For the text-containing cell, return its midpoint in (X, Y) coordinate format. 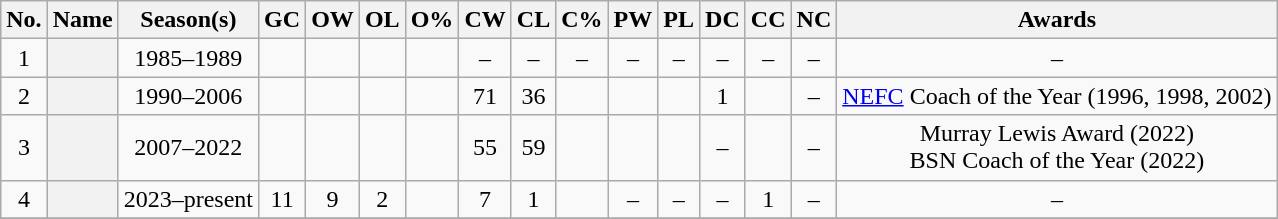
NEFC Coach of the Year (1996, 1998, 2002) (1057, 96)
59 (533, 148)
O% (432, 20)
7 (485, 199)
OL (382, 20)
Name (82, 20)
Murray Lewis Award (2022)BSN Coach of the Year (2022) (1057, 148)
CL (533, 20)
9 (333, 199)
GC (282, 20)
C% (582, 20)
3 (24, 148)
36 (533, 96)
1990–2006 (188, 96)
PL (679, 20)
2023–present (188, 199)
CW (485, 20)
Season(s) (188, 20)
55 (485, 148)
CC (768, 20)
4 (24, 199)
11 (282, 199)
DC (723, 20)
No. (24, 20)
1985–1989 (188, 58)
OW (333, 20)
2007–2022 (188, 148)
71 (485, 96)
Awards (1057, 20)
NC (814, 20)
PW (633, 20)
